Determine the [x, y] coordinate at the center of the cell enclosing the given text.  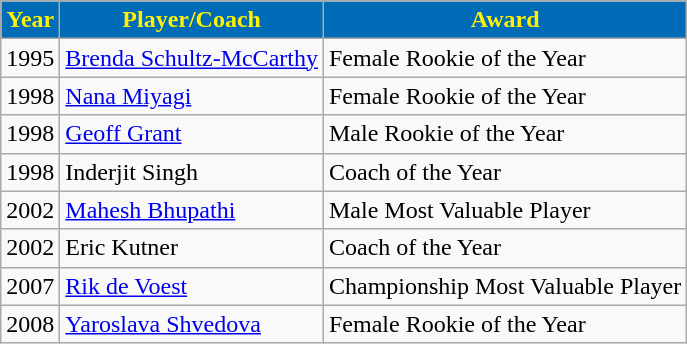
Championship Most Valuable Player [504, 286]
1995 [30, 58]
Eric Kutner [192, 248]
Male Rookie of the Year [504, 134]
Brenda Schultz-McCarthy [192, 58]
2008 [30, 324]
Yaroslava Shvedova [192, 324]
Geoff Grant [192, 134]
Nana Miyagi [192, 96]
2007 [30, 286]
Male Most Valuable Player [504, 210]
Mahesh Bhupathi [192, 210]
Year [30, 20]
Inderjit Singh [192, 172]
Award [504, 20]
Player/Coach [192, 20]
Rik de Voest [192, 286]
